Search for the cell housing the specified text and yield its [X, Y] center coordinate. 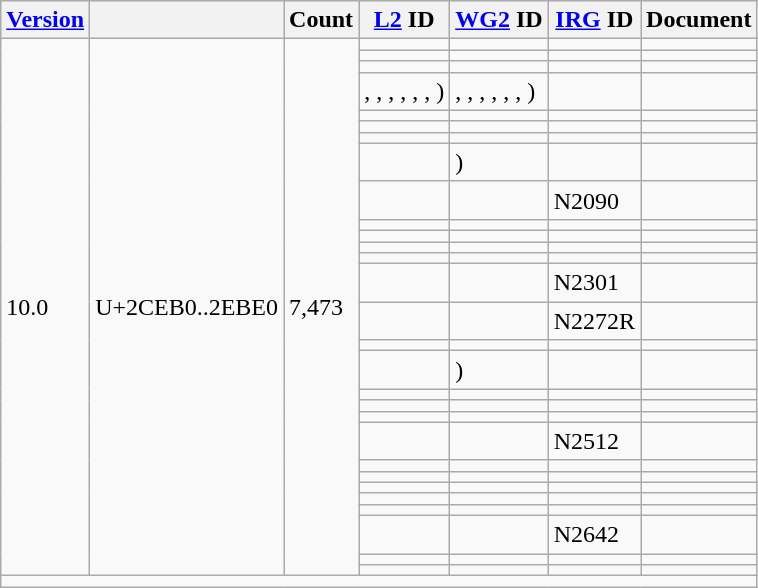
N2512 [594, 441]
U+2CEB0..2EBE0 [187, 308]
L2 ID [404, 20]
Count [322, 20]
IRG ID [594, 20]
7,473 [322, 308]
WG2 ID [499, 20]
10.0 [46, 308]
Document [699, 20]
N2090 [594, 200]
N2301 [594, 283]
N2642 [594, 534]
N2272R [594, 321]
Version [46, 20]
